Locate the cell with the specified text and output its (x, y) center coordinate. 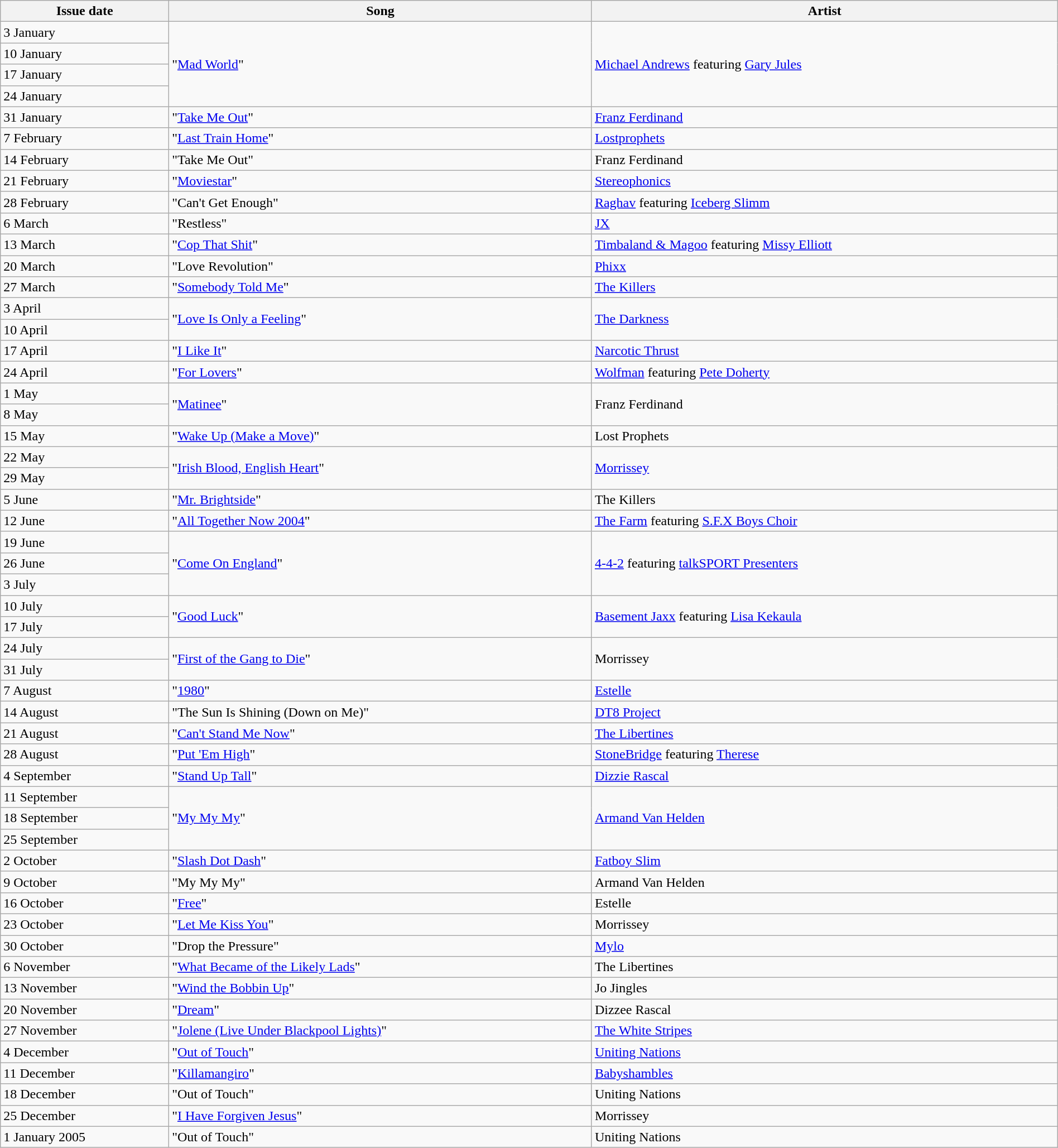
20 November (85, 1010)
"Love Revolution" (381, 266)
"Mad World" (381, 64)
27 March (85, 287)
7 August (85, 691)
17 January (85, 75)
14 February (85, 160)
6 November (85, 967)
20 March (85, 266)
"Irish Blood, English Heart" (381, 468)
14 August (85, 712)
24 January (85, 96)
Song (381, 11)
"Moviestar" (381, 181)
"Dream" (381, 1010)
Raghav featuring Iceberg Slimm (825, 202)
5 June (85, 499)
15 May (85, 436)
1 January 2005 (85, 1137)
22 May (85, 457)
16 October (85, 903)
"Put 'Em High" (381, 755)
2 October (85, 861)
"I Like It" (381, 351)
"Slash Dot Dash" (381, 861)
"The Sun Is Shining (Down on Me)" (381, 712)
17 July (85, 627)
Stereophonics (825, 181)
"Drop the Pressure" (381, 946)
13 November (85, 988)
9 October (85, 882)
24 July (85, 649)
"Mr. Brightside" (381, 499)
Artist (825, 11)
"Stand Up Tall" (381, 776)
10 July (85, 606)
10 April (85, 330)
26 June (85, 563)
4 December (85, 1052)
4-4-2 featuring talkSPORT Presenters (825, 563)
31 January (85, 117)
"Restless" (381, 223)
"I Have Forgiven Jesus" (381, 1116)
Wolfman featuring Pete Doherty (825, 372)
10 January (85, 54)
19 June (85, 542)
"Wake Up (Make a Move)" (381, 436)
"Killamangiro" (381, 1073)
"Last Train Home" (381, 138)
18 September (85, 818)
31 July (85, 670)
"What Became of the Likely Lads" (381, 967)
"Somebody Told Me" (381, 287)
3 July (85, 584)
Timbaland & Magoo featuring Missy Elliott (825, 244)
Basement Jaxx featuring Lisa Kekaula (825, 616)
13 March (85, 244)
JX (825, 223)
25 December (85, 1116)
Phixx (825, 266)
The Farm featuring S.F.X Boys Choir (825, 521)
"Can't Get Enough" (381, 202)
The White Stripes (825, 1031)
17 April (85, 351)
"Can't Stand Me Now" (381, 733)
3 January (85, 32)
"Wind the Bobbin Up" (381, 988)
Issue date (85, 11)
Lost Prophets (825, 436)
"All Together Now 2004" (381, 521)
DT8 Project (825, 712)
7 February (85, 138)
"Free" (381, 903)
29 May (85, 478)
"Cop That Shit" (381, 244)
"Jolene (Live Under Blackpool Lights)" (381, 1031)
Lostprophets (825, 138)
25 September (85, 839)
28 February (85, 202)
Jo Jingles (825, 988)
"Come On England" (381, 563)
18 December (85, 1094)
"For Lovers" (381, 372)
1 May (85, 393)
StoneBridge featuring Therese (825, 755)
"First of the Gang to Die" (381, 659)
Dizzie Rascal (825, 776)
12 June (85, 521)
8 May (85, 415)
24 April (85, 372)
11 September (85, 797)
The Darkness (825, 319)
Mylo (825, 946)
30 October (85, 946)
Dizzee Rascal (825, 1010)
Fatboy Slim (825, 861)
"Good Luck" (381, 616)
23 October (85, 924)
6 March (85, 223)
"1980" (381, 691)
4 September (85, 776)
11 December (85, 1073)
Michael Andrews featuring Gary Jules (825, 64)
"Matinee" (381, 404)
27 November (85, 1031)
3 April (85, 309)
28 August (85, 755)
Babyshambles (825, 1073)
21 February (85, 181)
21 August (85, 733)
Narcotic Thrust (825, 351)
"Love Is Only a Feeling" (381, 319)
"Let Me Kiss You" (381, 924)
